For the text-containing cell, return its midpoint in [X, Y] coordinate format. 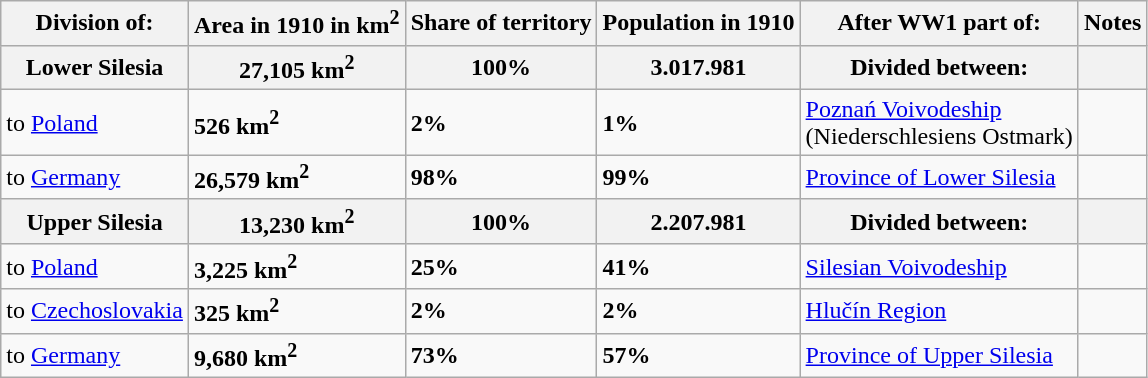
Silesian Voivodeship [939, 266]
325 km2 [296, 312]
3,225 km2 [296, 266]
Upper Silesia [95, 222]
Poznań Voivodeship(Niederschlesiens Ostmark) [939, 122]
2.207.981 [698, 222]
41% [698, 266]
Lower Silesia [95, 68]
to Czechoslovakia [95, 312]
Share of territory [501, 24]
73% [501, 356]
27,105 km2 [296, 68]
26,579 km2 [296, 178]
Notes [1112, 24]
Division of: [95, 24]
Province of Lower Silesia [939, 178]
3.017.981 [698, 68]
Hlučín Region [939, 312]
13,230 km2 [296, 222]
Area in 1910 in km2 [296, 24]
Population in 1910 [698, 24]
Province of Upper Silesia [939, 356]
After WW1 part of: [939, 24]
25% [501, 266]
526 km2 [296, 122]
99% [698, 178]
98% [501, 178]
57% [698, 356]
9,680 km2 [296, 356]
1% [698, 122]
